Search for the cell housing the specified text and yield its [x, y] center coordinate. 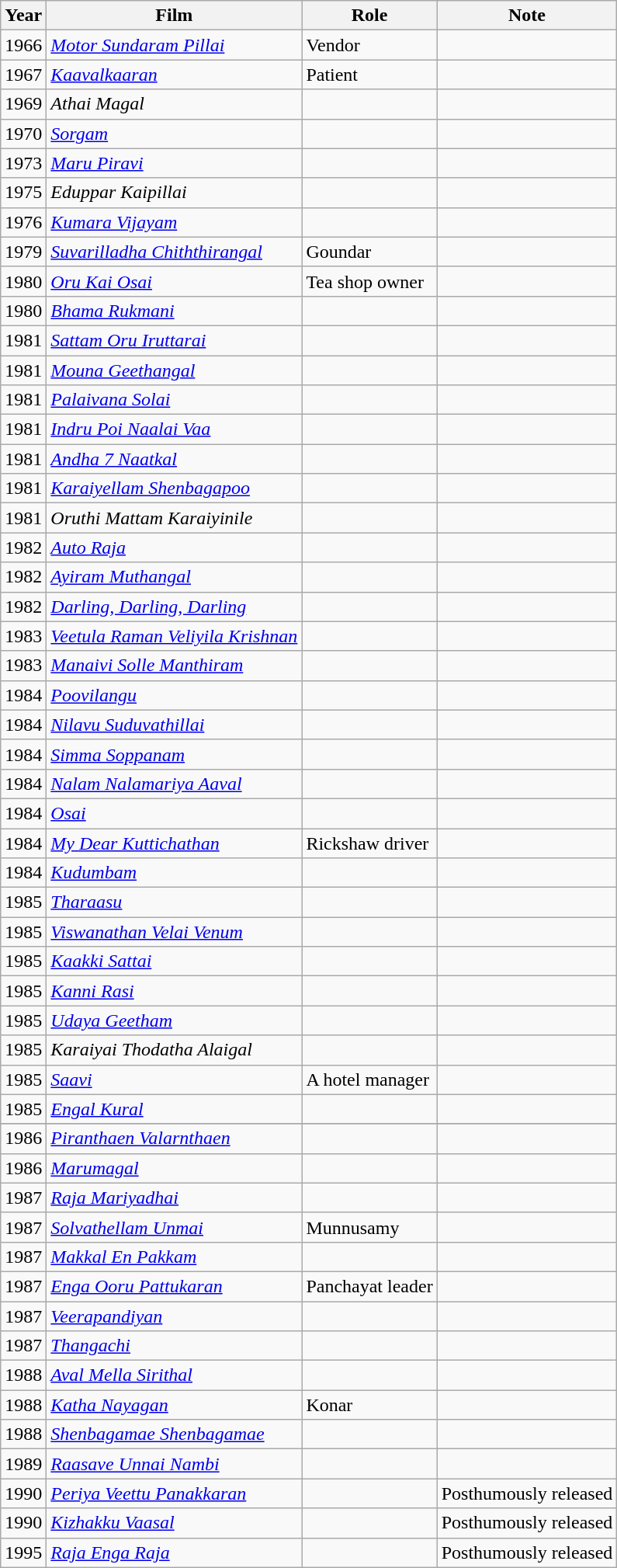
1970 [23, 134]
Thangachi [174, 1346]
Eduppar Kaipillai [174, 193]
Piranthaen Valarnthaen [174, 1139]
Oruthi Mattam Karaiyinile [174, 518]
Udaya Geetham [174, 1020]
Enga Ooru Pattukaran [174, 1286]
1967 [23, 75]
Indru Poi Naalai Vaa [174, 429]
Veerapandiyan [174, 1316]
Munnusamy [369, 1227]
Role [369, 16]
Aval Mella Sirithal [174, 1375]
Auto Raja [174, 548]
Bhama Rukmani [174, 311]
Film [174, 16]
Maru Piravi [174, 163]
1976 [23, 222]
A hotel manager [369, 1080]
1973 [23, 163]
Mouna Geethangal [174, 370]
Year [23, 16]
Darling, Darling, Darling [174, 607]
Raja Mariyadhai [174, 1198]
Raja Enga Raja [174, 1552]
1995 [23, 1552]
Solvathellam Unmai [174, 1227]
Kanni Rasi [174, 991]
Andha 7 Naatkal [174, 459]
Poovilangu [174, 695]
Kaavalkaaran [174, 75]
Periya Veettu Panakkaran [174, 1493]
1989 [23, 1464]
1979 [23, 252]
Tharaasu [174, 902]
Osai [174, 813]
Kizhakku Vaasal [174, 1523]
Simma Soppanam [174, 754]
Raasave Unnai Nambi [174, 1464]
Konar [369, 1405]
Note [527, 16]
Tea shop owner [369, 281]
Palaivana Solai [174, 400]
1966 [23, 45]
Saavi [174, 1080]
Goundar [369, 252]
Karaiyellam Shenbagapoo [174, 488]
Kaakki Sattai [174, 961]
Makkal En Pakkam [174, 1257]
Rickshaw driver [369, 843]
Katha Nayagan [174, 1405]
My Dear Kuttichathan [174, 843]
Panchayat leader [369, 1286]
Viswanathan Velai Venum [174, 932]
Sattam Oru Iruttarai [174, 340]
1975 [23, 193]
Nilavu Suduvathillai [174, 725]
Marumagal [174, 1168]
1969 [23, 104]
Engal Kural [174, 1109]
Oru Kai Osai [174, 281]
Karaiyai Thodatha Alaigal [174, 1050]
Shenbagamae Shenbagamae [174, 1434]
Veetula Raman Veliyila Krishnan [174, 636]
Ayiram Muthangal [174, 577]
Sorgam [174, 134]
Vendor [369, 45]
Suvarilladha Chiththirangal [174, 252]
Kumara Vijayam [174, 222]
Manaivi Solle Manthiram [174, 666]
Nalam Nalamariya Aaval [174, 784]
Athai Magal [174, 104]
Motor Sundaram Pillai [174, 45]
Patient [369, 75]
Kudumbam [174, 873]
